Detect which cell encompasses the target text, then output its (x, y) center coordinate. 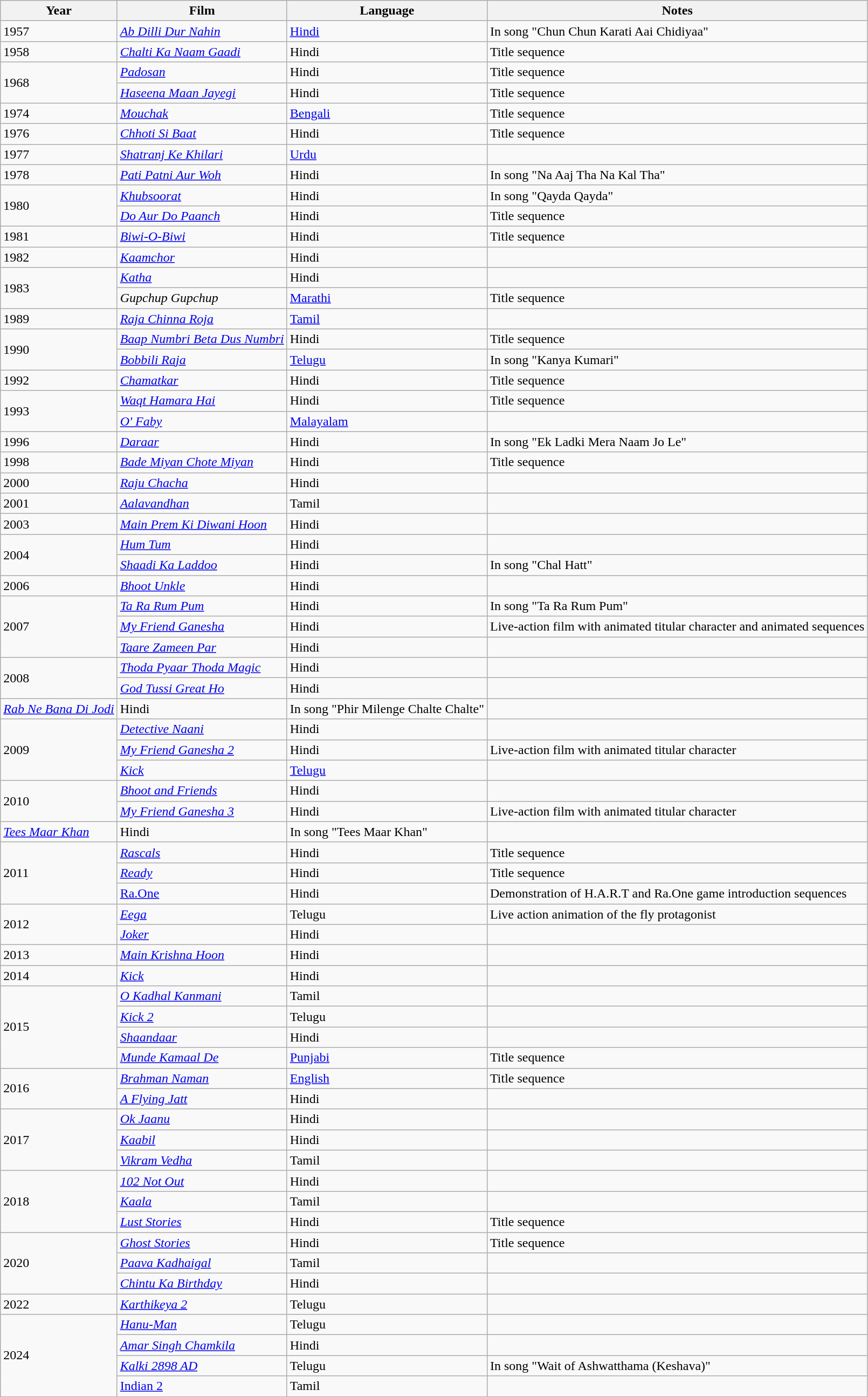
Chintu Ka Birthday (202, 1284)
Karthikeya 2 (202, 1304)
English (387, 1078)
Munde Kamaal De (202, 1058)
Bade Miyan Chote Miyan (202, 462)
Chhoti Si Baat (202, 134)
Tees Maar Khan (59, 832)
Chamatkar (202, 380)
Ta Ra Rum Pum (202, 606)
Urdu (387, 154)
1989 (59, 319)
1992 (59, 380)
O' Faby (202, 421)
2009 (59, 750)
2015 (59, 1027)
2004 (59, 554)
Malayalam (387, 421)
Rab Ne Bana Di Jodi (59, 709)
Kaabil (202, 1140)
Ghost Stories (202, 1242)
1958 (59, 52)
Year (59, 11)
Main Krishna Hoon (202, 955)
2013 (59, 955)
Language (387, 11)
Pati Patni Aur Woh (202, 175)
Waqt Hamara Hai (202, 401)
1998 (59, 462)
My Friend Ganesha (202, 627)
Live action animation of the fly protagonist (677, 914)
Hanu-Man (202, 1325)
In song "Tees Maar Khan" (387, 832)
2006 (59, 585)
In song "Chal Hatt" (677, 565)
Khubsoorat (202, 195)
1976 (59, 134)
Ok Jaanu (202, 1119)
1980 (59, 206)
Film (202, 11)
In song "Ta Ra Rum Pum" (677, 606)
1977 (59, 154)
2024 (59, 1355)
2012 (59, 925)
1968 (59, 83)
Bobbili Raja (202, 360)
In song "Na Aaj Tha Na Kal Tha" (677, 175)
1982 (59, 257)
Rascals (202, 852)
Haseena Maan Jayegi (202, 93)
1974 (59, 113)
Joker (202, 935)
Ready (202, 873)
In song "Chun Chun Karati Aai Chidiyaa" (677, 31)
Brahman Naman (202, 1078)
Notes (677, 11)
O Kadhal Kanmani (202, 996)
Do Aur Do Paanch (202, 216)
Shaadi Ka Laddoo (202, 565)
2010 (59, 801)
2000 (59, 483)
Mouchak (202, 113)
1983 (59, 288)
Lust Stories (202, 1222)
2016 (59, 1088)
Padosan (202, 72)
In song "Wait of Ashwatthama (Keshava)" (677, 1366)
Amar Singh Chamkila (202, 1345)
In song "Phir Milenge Chalte Chalte" (387, 709)
2022 (59, 1304)
1957 (59, 31)
Indian 2 (202, 1386)
Punjabi (387, 1058)
Main Prem Ki Diwani Hoon (202, 524)
Ab Dilli Dur Nahin (202, 31)
2018 (59, 1201)
Shaandaar (202, 1037)
Chalti Ka Naam Gaadi (202, 52)
Bhoot and Friends (202, 791)
2017 (59, 1140)
Hum Tum (202, 544)
In song "Kanya Kumari" (677, 360)
Katha (202, 278)
A Flying Jatt (202, 1099)
In song "Qayda Qayda" (677, 195)
Detective Naani (202, 729)
Gupchup Gupchup (202, 298)
Live-action film with animated titular character and animated sequences (677, 627)
Biwi-O-Biwi (202, 236)
1990 (59, 350)
Eega (202, 914)
2001 (59, 503)
Bengali (387, 113)
Daraar (202, 442)
Marathi (387, 298)
2008 (59, 678)
Kalki 2898 AD (202, 1366)
Thoda Pyaar Thoda Magic (202, 668)
2011 (59, 873)
102 Not Out (202, 1181)
1993 (59, 411)
Kaala (202, 1201)
1978 (59, 175)
Raja Chinna Roja (202, 319)
2007 (59, 627)
Baap Numbri Beta Dus Numbri (202, 339)
My Friend Ganesha 3 (202, 811)
2014 (59, 976)
Bhoot Unkle (202, 585)
Aalavandhan (202, 503)
Ra.One (202, 893)
1981 (59, 236)
Vikram Vedha (202, 1160)
1996 (59, 442)
My Friend Ganesha 2 (202, 750)
Shatranj Ke Khilari (202, 154)
2020 (59, 1263)
Kaamchor (202, 257)
Demonstration of H.A.R.T and Ra.One game introduction sequences (677, 893)
Paava Kadhaigal (202, 1263)
Taare Zameen Par (202, 647)
Raju Chacha (202, 483)
2003 (59, 524)
Kick 2 (202, 1017)
In song "Ek Ladki Mera Naam Jo Le" (677, 442)
God Tussi Great Ho (202, 688)
